Extract the [X, Y] coordinate from the center of the cell holding the provided text.  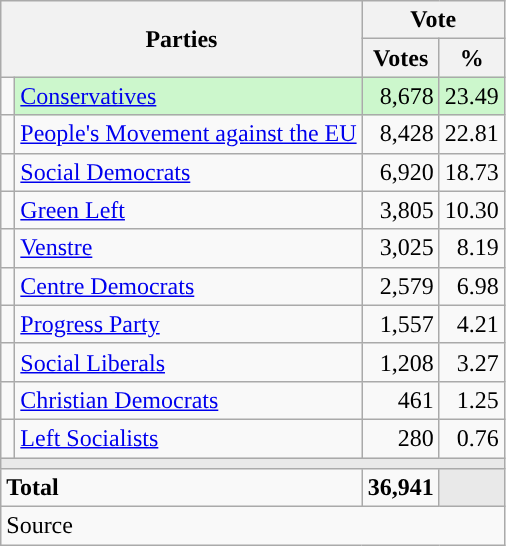
1,208 [400, 362]
Centre Democrats [188, 286]
Christian Democrats [188, 400]
People's Movement against the EU [188, 134]
Conservatives [188, 96]
Venstre [188, 248]
36,941 [400, 488]
10.30 [472, 210]
280 [400, 438]
Green Left [188, 210]
Source [253, 526]
3,025 [400, 248]
23.49 [472, 96]
Progress Party [188, 324]
8,678 [400, 96]
6,920 [400, 172]
1,557 [400, 324]
Vote [433, 20]
Left Socialists [188, 438]
Votes [400, 58]
8.19 [472, 248]
4.21 [472, 324]
18.73 [472, 172]
Total [182, 488]
3.27 [472, 362]
461 [400, 400]
Parties [182, 39]
% [472, 58]
22.81 [472, 134]
8,428 [400, 134]
3,805 [400, 210]
Social Democrats [188, 172]
2,579 [400, 286]
1.25 [472, 400]
6.98 [472, 286]
0.76 [472, 438]
Social Liberals [188, 362]
